From the cell containing the given text, extract its center point as [X, Y] coordinate. 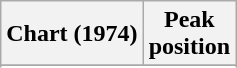
Peak position [189, 34]
Chart (1974) [72, 34]
